Locate the cell with the specified text and output its (X, Y) center coordinate. 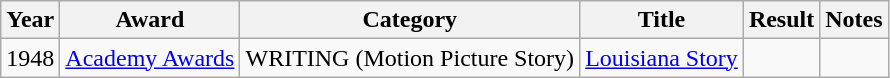
Result (781, 20)
Year (30, 20)
WRITING (Motion Picture Story) (410, 58)
Notes (854, 20)
Title (662, 20)
1948 (30, 58)
Academy Awards (150, 58)
Louisiana Story (662, 58)
Category (410, 20)
Award (150, 20)
